Locate the cell with the specified text and output its [X, Y] center coordinate. 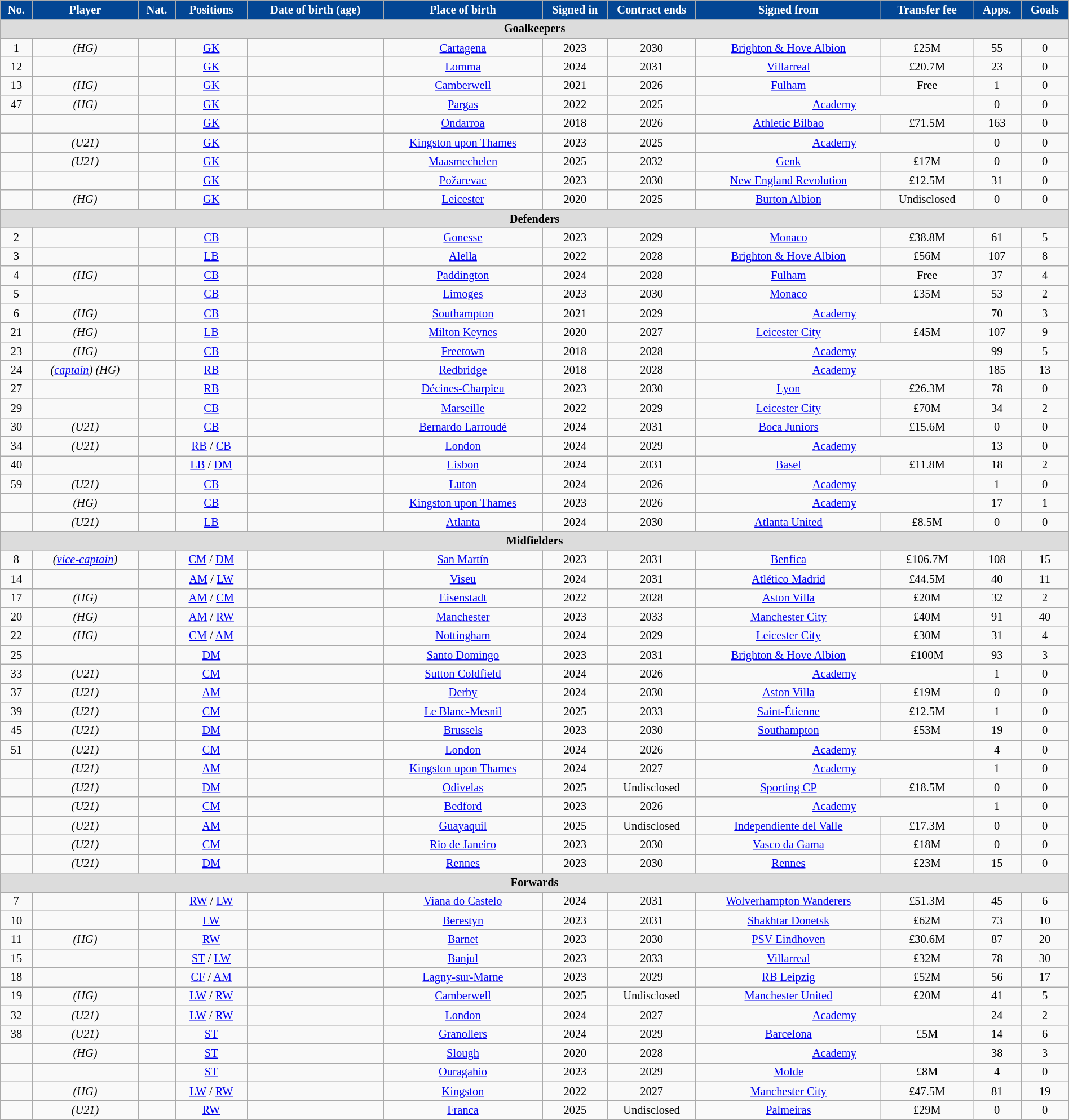
Goals [1045, 10]
Viseu [463, 579]
Marseille [463, 408]
San Martín [463, 560]
CM / AM [211, 636]
£11.8M [927, 465]
51 [16, 750]
£20.7M [927, 67]
Place of birth [463, 10]
Viana do Castelo [463, 901]
Atlético Madrid [788, 579]
108 [997, 560]
£53M [927, 731]
Defenders [534, 219]
39 [16, 712]
£106.7M [927, 560]
CM / DM [211, 560]
£52M [927, 977]
Transfer fee [927, 10]
12 [16, 67]
Brussels [463, 731]
RW / LW [211, 901]
2032 [652, 162]
Saint-Étienne [788, 712]
AM / CM [211, 598]
Boca Juniors [788, 427]
Goalkeepers [534, 29]
Bernardo Larroudé [463, 427]
CF / AM [211, 977]
Luton [463, 484]
81 [997, 1091]
61 [997, 237]
Freetown [463, 351]
Molde [788, 1072]
Odivelas [463, 787]
Atlanta [463, 522]
Lisbon [463, 465]
RB Leipzig [788, 977]
£17M [927, 162]
73 [997, 920]
Leicester [463, 200]
Independiente del Valle [788, 826]
Derby [463, 693]
163 [997, 123]
25 [16, 655]
£15.6M [927, 427]
LB / DM [211, 465]
£32M [927, 958]
53 [997, 294]
Midfielders [534, 541]
£8M [927, 1072]
Signed from [788, 10]
47 [16, 105]
Ondarroa [463, 123]
Sutton Coldfield [463, 674]
Nottingham [463, 636]
7 [16, 901]
9 [1045, 332]
91 [997, 617]
No. [16, 10]
Forwards [534, 883]
Genk [788, 162]
Benfica [788, 560]
Date of birth (age) [316, 10]
Burton Albion [788, 200]
56 [997, 977]
£51.3M [927, 901]
Contract ends [652, 10]
Milton Keynes [463, 332]
Sporting CP [788, 787]
Signed in [575, 10]
Pargas [463, 105]
New England Revolution [788, 180]
Basel [788, 465]
Ouragahio [463, 1072]
Vasco da Gama [788, 844]
Manchester United [788, 996]
Limoges [463, 294]
Palmeiras [788, 1110]
£25M [927, 48]
Redbridge [463, 370]
Rio de Janeiro [463, 844]
£26.3M [927, 389]
Požarevac [463, 180]
£23M [927, 864]
£38.8M [927, 237]
41 [997, 996]
£100M [927, 655]
£17.3M [927, 826]
ST / LW [211, 958]
£47.5M [927, 1091]
21 [16, 332]
£5M [927, 1034]
Cartagena [463, 48]
£56M [927, 256]
Player [85, 10]
Granollers [463, 1034]
59 [16, 484]
33 [16, 674]
27 [16, 389]
£71.5M [927, 123]
Positions [211, 10]
Athletic Bilbao [788, 123]
93 [997, 655]
55 [997, 48]
LW [211, 920]
Kingston [463, 1091]
87 [997, 940]
£62M [927, 920]
Berestyn [463, 920]
Alella [463, 256]
Décines-Charpieu [463, 389]
(vice-captain) [85, 560]
Le Blanc-Mesnil [463, 712]
Santo Domingo [463, 655]
Manchester [463, 617]
70 [997, 313]
(captain) (HG) [85, 370]
£45M [927, 332]
£35M [927, 294]
Nat. [157, 10]
£44.5M [927, 579]
Lomma [463, 67]
£29M [927, 1110]
Gonesse [463, 237]
Paddington [463, 276]
£18.5M [927, 787]
£30M [927, 636]
£18M [927, 844]
22 [16, 636]
Shakhtar Donetsk [788, 920]
Eisenstadt [463, 598]
Apps. [997, 10]
Atlanta United [788, 522]
AM / LW [211, 579]
99 [997, 351]
Lagny-sur-Marne [463, 977]
Lyon [788, 389]
Slough [463, 1053]
£30.6M [927, 940]
Barnet [463, 940]
Franca [463, 1110]
£19M [927, 693]
PSV Eindhoven [788, 940]
29 [16, 408]
RB / CB [211, 446]
Wolverhampton Wanderers [788, 901]
Banjul [463, 958]
Bedford [463, 807]
£8.5M [927, 522]
£70M [927, 408]
Guayaquil [463, 826]
Barcelona [788, 1034]
AM / RW [211, 617]
185 [997, 370]
Maasmechelen [463, 162]
£40M [927, 617]
